Output the (x, y) coordinate of the center of the cell containing the given text.  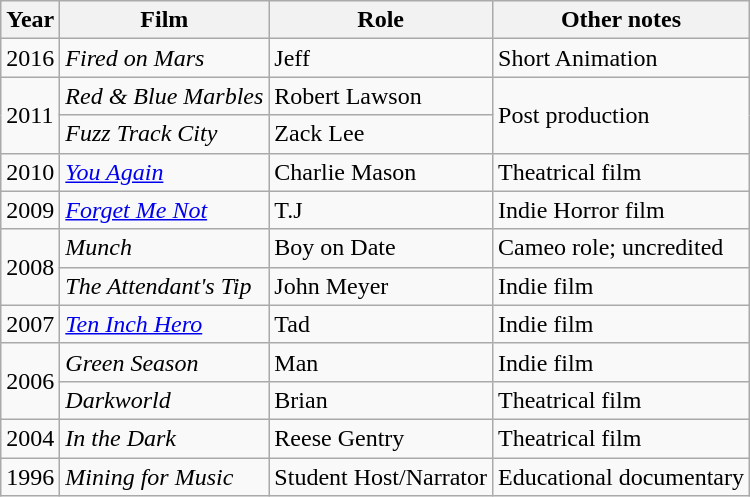
Other notes (622, 20)
Charlie Mason (381, 172)
Mining for Music (164, 477)
2008 (30, 267)
You Again (164, 172)
Post production (622, 115)
1996 (30, 477)
Cameo role; uncredited (622, 248)
2010 (30, 172)
The Attendant's Tip (164, 286)
Fuzz Track City (164, 134)
In the Dark (164, 438)
Zack Lee (381, 134)
Green Season (164, 362)
Short Animation (622, 58)
2007 (30, 324)
Role (381, 20)
Reese Gentry (381, 438)
Ten Inch Hero (164, 324)
Robert Lawson (381, 96)
Jeff (381, 58)
2006 (30, 381)
Boy on Date (381, 248)
Red & Blue Marbles (164, 96)
Film (164, 20)
Tad (381, 324)
Brian (381, 400)
2004 (30, 438)
Year (30, 20)
2009 (30, 210)
Indie Horror film (622, 210)
Student Host/Narrator (381, 477)
Forget Me Not (164, 210)
2011 (30, 115)
Educational documentary (622, 477)
Man (381, 362)
2016 (30, 58)
Munch (164, 248)
John Meyer (381, 286)
T.J (381, 210)
Fired on Mars (164, 58)
Darkworld (164, 400)
